Find where the given text appears and provide that cell's center as (x, y) coordinate. 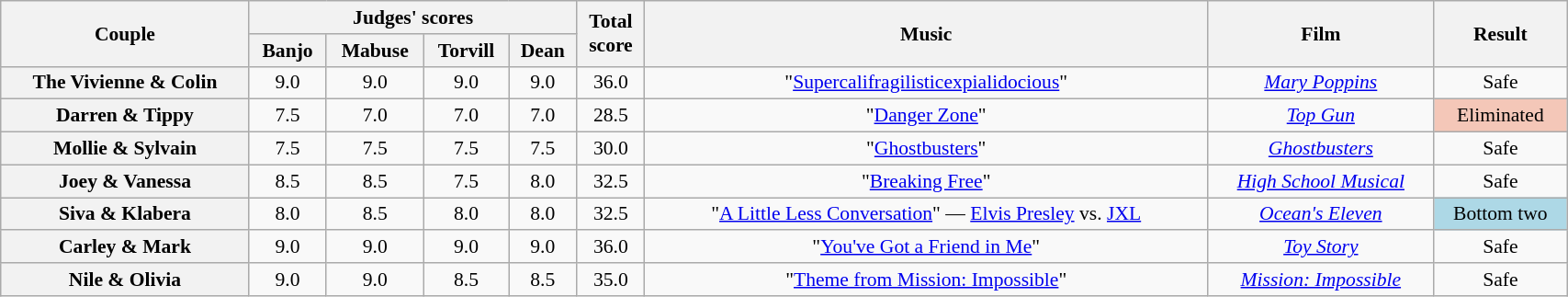
Bottom two (1501, 214)
"You've Got a Friend in Me" (926, 247)
Siva & Klabera (125, 214)
Couple (125, 33)
Nile & Olivia (125, 280)
Music (926, 33)
Ghostbusters (1321, 149)
Carley & Mark (125, 247)
Mary Poppins (1321, 83)
35.0 (611, 280)
Mabuse (375, 51)
30.0 (611, 149)
"Supercalifragilisticexpialidocious" (926, 83)
Joey & Vanessa (125, 181)
Mollie & Sylvain (125, 149)
"Danger Zone" (926, 116)
Darren & Tippy (125, 116)
Top Gun (1321, 116)
"Theme from Mission: Impossible" (926, 280)
Banjo (288, 51)
Ocean's Eleven (1321, 214)
Eliminated (1501, 116)
28.5 (611, 116)
Torvill (467, 51)
The Vivienne & Colin (125, 83)
Mission: Impossible (1321, 280)
"Ghostbusters" (926, 149)
Totalscore (611, 33)
"A Little Less Conversation" — Elvis Presley vs. JXL (926, 214)
High School Musical (1321, 181)
Judges' scores (413, 17)
Film (1321, 33)
"Breaking Free" (926, 181)
Result (1501, 33)
Toy Story (1321, 247)
Dean (543, 51)
